Find where the given text appears and provide that cell's center as [X, Y] coordinate. 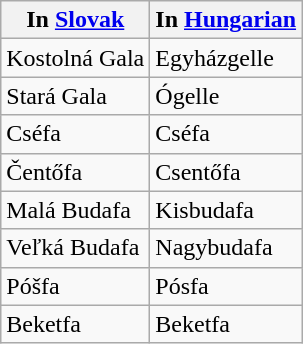
Egyházgelle [226, 58]
Veľká Budafa [76, 248]
Csentőfa [226, 172]
Póšfa [76, 286]
Ógelle [226, 96]
Nagybudafa [226, 248]
Stará Gala [76, 96]
Pósfa [226, 286]
Malá Budafa [76, 210]
Čentőfa [76, 172]
In Slovak [76, 20]
In Hungarian [226, 20]
Kisbudafa [226, 210]
Kostolná Gala [76, 58]
